Extract the [x, y] coordinate from the center of the cell holding the provided text.  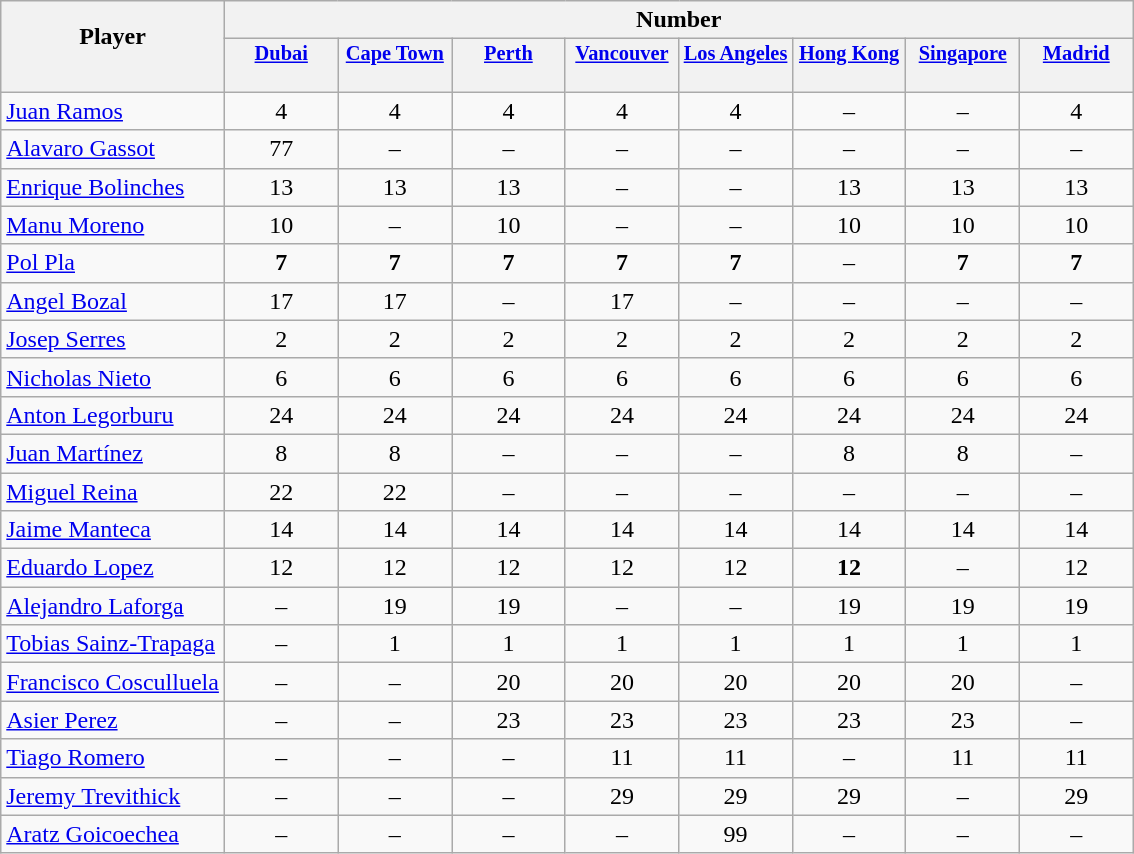
Los Angeles [736, 54]
Dubai [281, 54]
Singapore [963, 54]
Nicholas Nieto [113, 377]
Alavaro Gassot [113, 149]
Player [113, 36]
Cape Town [395, 54]
Enrique Bolinches [113, 187]
Francisco Cosculluela [113, 682]
Juan Ramos [113, 111]
Madrid [1076, 54]
Eduardo Lopez [113, 568]
Juan Martínez [113, 453]
Jeremy Trevithick [113, 796]
Angel Bozal [113, 301]
Perth [509, 54]
Aratz Goicoechea [113, 834]
Manu Moreno [113, 225]
Number [678, 20]
Josep Serres [113, 339]
Miguel Reina [113, 491]
Jaime Manteca [113, 530]
Tobias Sainz-Trapaga [113, 644]
Tiago Romero [113, 758]
Vancouver [622, 54]
Pol Pla [113, 263]
99 [736, 834]
77 [281, 149]
Alejandro Laforga [113, 606]
Asier Perez [113, 720]
Hong Kong [849, 54]
Anton Legorburu [113, 415]
